For the text-containing cell, return its midpoint in (x, y) coordinate format. 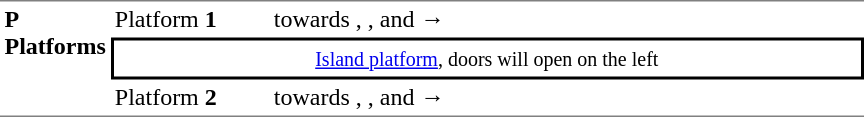
PPlatforms (55, 58)
towards , , and → (566, 19)
Platform 1 (190, 19)
Island platform, doors will open on the left (486, 59)
